Output the (X, Y) coordinate of the center of the cell containing the given text.  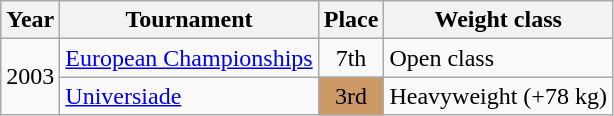
Year (30, 20)
3rd (351, 96)
Place (351, 20)
Tournament (189, 20)
Open class (498, 58)
7th (351, 58)
Universiade (189, 96)
Heavyweight (+78 kg) (498, 96)
2003 (30, 77)
Weight class (498, 20)
European Championships (189, 58)
